Identify which cell holds the provided text, then report its [x, y] central coordinate. 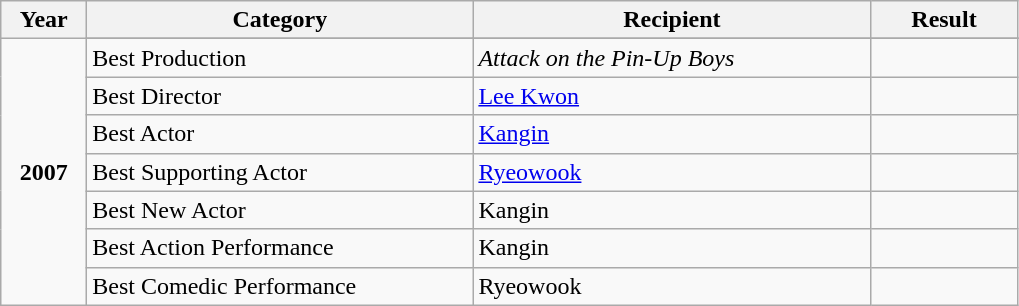
Attack on the Pin-Up Boys [672, 58]
Lee Kwon [672, 96]
Best Comedic Performance [280, 286]
2007 [44, 172]
Year [44, 20]
Best Action Performance [280, 248]
Result [944, 20]
Best Actor [280, 134]
Best Director [280, 96]
Best New Actor [280, 210]
Recipient [672, 20]
Best Production [280, 58]
Best Supporting Actor [280, 172]
Category [280, 20]
